Capture the cell that displays the provided text and extract its [X, Y] central coordinate. 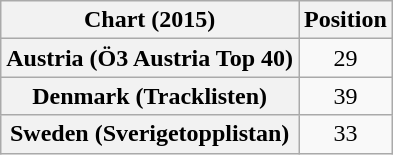
39 [346, 96]
Austria (Ö3 Austria Top 40) [150, 58]
Sweden (Sverigetopplistan) [150, 134]
Denmark (Tracklisten) [150, 96]
29 [346, 58]
Chart (2015) [150, 20]
Position [346, 20]
33 [346, 134]
